Output the (X, Y) coordinate of the center of the cell containing the given text.  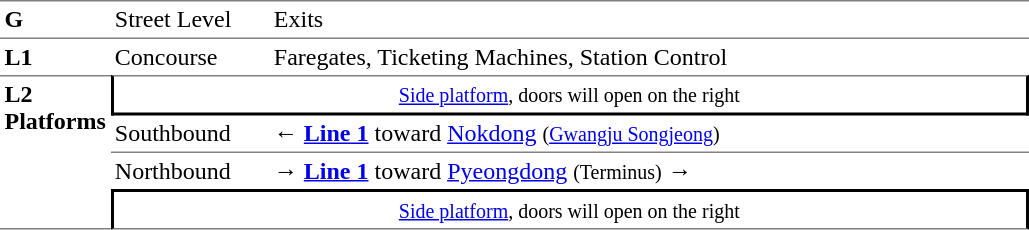
L2Platforms (55, 152)
L1 (55, 57)
Southbound (190, 135)
Exits (648, 20)
Northbound (190, 171)
Concourse (190, 57)
Faregates, Ticketing Machines, Station Control (648, 57)
← Line 1 toward Nokdong (Gwangju Songjeong) (648, 135)
Street Level (190, 20)
G (55, 20)
→ Line 1 toward Pyeongdong (Terminus) → (648, 171)
